Pinpoint the cell where the given text exists, returning its [x, y] midpoint coordinate. 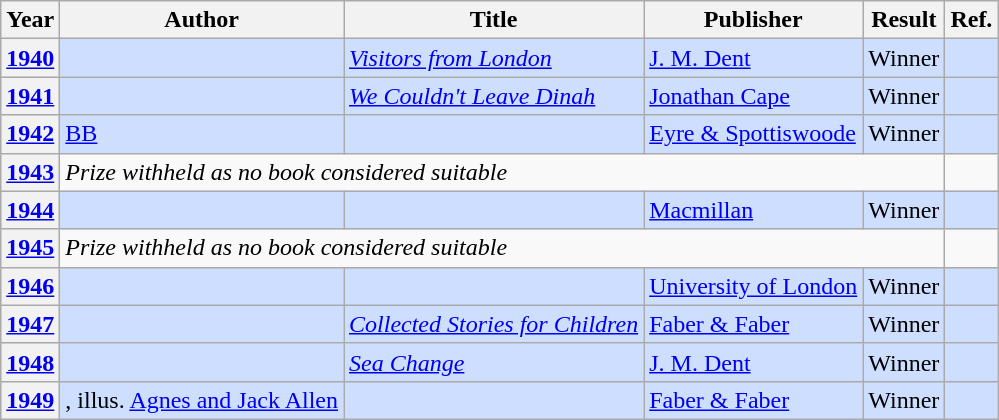
1948 [30, 362]
University of London [754, 286]
Macmillan [754, 210]
Eyre & Spottiswoode [754, 134]
We Couldn't Leave Dinah [494, 96]
1946 [30, 286]
1944 [30, 210]
Sea Change [494, 362]
Publisher [754, 20]
BB [202, 134]
Jonathan Cape [754, 96]
1947 [30, 324]
Result [904, 20]
Title [494, 20]
1943 [30, 172]
Ref. [972, 20]
1941 [30, 96]
Year [30, 20]
Author [202, 20]
1940 [30, 58]
Visitors from London [494, 58]
1949 [30, 400]
, illus. Agnes and Jack Allen [202, 400]
1942 [30, 134]
Collected Stories for Children [494, 324]
1945 [30, 248]
